Detect which cell encompasses the target text, then output its (x, y) center coordinate. 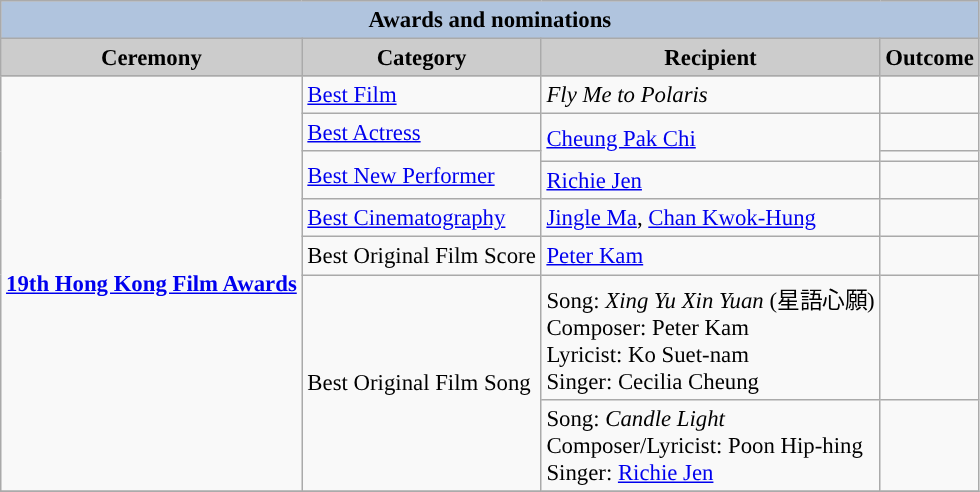
Category (422, 58)
Jingle Ma, Chan Kwok-Hung (710, 219)
Richie Jen (710, 181)
Fly Me to Polaris (710, 95)
Ceremony (152, 58)
Recipient (710, 58)
Best Cinematography (422, 219)
Cheung Pak Chi (710, 138)
19th Hong Kong Film Awards (152, 284)
Best New Performer (422, 175)
Peter Kam (710, 256)
Song: Candle LightComposer/Lyricist: Poon Hip-hing Singer: Richie Jen (710, 445)
Song: Xing Yu Xin Yuan (星語心願)Composer: Peter Kam Lyricist: Ko Suet-nam Singer: Cecilia Cheung (710, 338)
Awards and nominations (490, 20)
Outcome (930, 58)
Best Actress (422, 133)
Best Original Film Song (422, 383)
Best Film (422, 95)
Best Original Film Score (422, 256)
